Find where the given text appears and provide that cell's center as (x, y) coordinate. 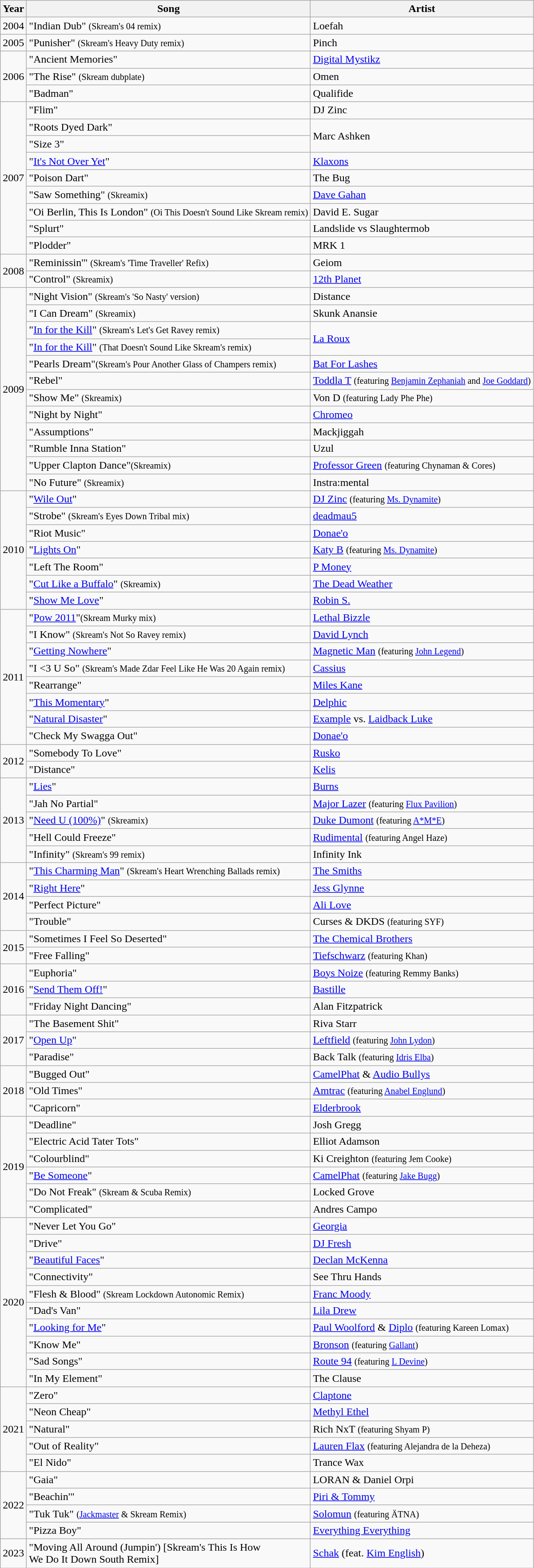
Artist (422, 9)
Skunk Anansie (422, 313)
2008 (13, 271)
"Roots Dyed Dark" (169, 127)
Geiom (422, 263)
LORAN & Daniel Orpi (422, 1480)
"Indian Dub" (Skream's 04 remix) (169, 26)
Omen (422, 76)
Methyl Ethel (422, 1412)
Klaxons (422, 161)
"Old Times" (169, 1091)
"Paradise" (169, 1057)
"Never Let You Go" (169, 1226)
12th Planet (422, 279)
"Flim" (169, 110)
See Thru Hands (422, 1277)
"Know Me" (169, 1345)
Elderbrook (422, 1108)
Back Talk (featuring Idris Elba) (422, 1057)
"Bugged Out" (169, 1074)
2017 (13, 1040)
MRK 1 (422, 246)
"Check My Swagga Out" (169, 736)
"Badman" (169, 93)
Rich NxT (featuring Shyam P) (422, 1429)
"Left The Room" (169, 567)
2013 (13, 820)
"Cut Like a Buffalo" (Skreamix) (169, 584)
Bastille (422, 989)
"Pearls Dream"(Skream's Pour Another Glass of Champers remix) (169, 364)
2012 (13, 761)
2022 (13, 1505)
Ki Creighton (featuring Jem Cooke) (422, 1158)
"Pizza Boy" (169, 1530)
Boys Noize (featuring Remmy Banks) (422, 972)
Rusko (422, 753)
"Natural" (169, 1429)
2023 (13, 1553)
DJ Fresh (422, 1243)
2010 (13, 550)
"Be Someone" (169, 1175)
"Trouble" (169, 922)
Everything Everything (422, 1530)
"Show Me" (Skreamix) (169, 398)
Delphic (422, 702)
"Beautiful Faces" (169, 1260)
Example vs. Laidback Luke (422, 719)
"Punisher" (Skream's Heavy Duty remix) (169, 43)
Curses & DKDS (featuring SYF) (422, 922)
Locked Grove (422, 1192)
"Open Up" (169, 1040)
The Chemical Brothers (422, 939)
"Show Me Love" (169, 601)
Distance (422, 296)
"Deadline" (169, 1125)
The Bug (422, 178)
Von D (featuring Lady Phe Phe) (422, 398)
"Night by Night" (169, 414)
"This Momentary" (169, 702)
Jess Glynne (422, 888)
Marc Ashken (422, 135)
2018 (13, 1091)
"Lies" (169, 787)
"Riot Music" (169, 533)
"Size 3" (169, 144)
"El Nido" (169, 1463)
"In for the Kill" (That Doesn't Sound Like Skream's remix) (169, 347)
"Rebel" (169, 381)
"Distance" (169, 770)
Amtrac (featuring Anabel Englund) (422, 1091)
Infinity Ink (422, 854)
Burns (422, 787)
"Somebody To Love" (169, 753)
P Money (422, 567)
"Wile Out" (169, 499)
Loefah (422, 26)
Lila Drew (422, 1311)
"Right Here" (169, 888)
DJ Zinc (422, 110)
"Assumptions" (169, 431)
2020 (13, 1302)
Instra:mental (422, 482)
Kelis (422, 770)
"Neon Cheap" (169, 1412)
"Zero" (169, 1395)
Tiefschwarz (featuring Khan) (422, 955)
"Perfect Picture" (169, 905)
"Strobe" (Skream's Eyes Down Tribal mix) (169, 516)
"Do Not Freak" (Skream & Scuba Remix) (169, 1192)
"Colourblind" (169, 1158)
2004 (13, 26)
2006 (13, 76)
"Upper Clapton Dance"(Skreamix) (169, 465)
Miles Kane (422, 685)
Landslide vs Slaughtermob (422, 229)
"Dad's Van" (169, 1311)
"Capricorn" (169, 1108)
"In My Element" (169, 1378)
Solomun (featuring ÄTNA) (422, 1513)
"Reminissin'" (Skream's 'Time Traveller' Refix) (169, 263)
"Electric Acid Tater Tots" (169, 1142)
"Hell Could Freeze" (169, 837)
Robin S. (422, 601)
2019 (13, 1167)
David Lynch (422, 634)
La Roux (422, 338)
Katy B (featuring Ms. Dynamite) (422, 550)
"Lights On" (169, 550)
"Out of Reality" (169, 1446)
"Beachin'" (169, 1496)
"Plodder" (169, 246)
"Free Falling" (169, 955)
Duke Dumont (featuring A*M*E) (422, 820)
"Friday Night Dancing" (169, 1006)
Claptone (422, 1395)
"I Know" (Skream's Not So Ravey remix) (169, 634)
Dave Gahan (422, 195)
"Rearrange" (169, 685)
2014 (13, 896)
"No Future" (Skreamix) (169, 482)
Year (13, 9)
2015 (13, 947)
Schak (feat. Kim English) (422, 1553)
Riva Starr (422, 1023)
Elliot Adamson (422, 1142)
"Saw Something" (Skreamix) (169, 195)
"Rumble Inna Station" (169, 448)
2007 (13, 178)
2016 (13, 989)
"The Rise" (Skream dubplate) (169, 76)
"Drive" (169, 1243)
"Sometimes I Feel So Deserted" (169, 939)
"Natural Disaster" (169, 719)
Route 94 (featuring L Devine) (422, 1361)
Song (169, 9)
"In for the Kill" (Skream's Let's Get Ravey remix) (169, 330)
"Flesh & Blood" (Skream Lockdown Autonomic Remix) (169, 1294)
Paul Woolford & Diplo (featuring Kareen Lomax) (422, 1328)
Lethal Bizzle (422, 617)
Georgia (422, 1226)
"Night Vision" (Skream's 'So Nasty' version) (169, 296)
"Tuk Tuk" (Jackmaster & Skream Remix) (169, 1513)
David E. Sugar (422, 212)
Piri & Tommy (422, 1496)
"Looking for Me" (169, 1328)
The Dead Weather (422, 584)
"Connectivity" (169, 1277)
2005 (13, 43)
"Jah No Partial" (169, 804)
Uzul (422, 448)
"Moving All Around (Jumpin') [Skream's This Is HowWe Do It Down South Remix] (169, 1553)
"Infinity" (Skream's 99 remix) (169, 854)
deadmau5 (422, 516)
2009 (13, 389)
"Complicated" (169, 1209)
Alan Fitzpatrick (422, 1006)
Magnetic Man (featuring John Legend) (422, 651)
"Splurt" (169, 229)
Professor Green (featuring Chynaman & Cores) (422, 465)
CamelPhat & Audio Bullys (422, 1074)
Leftfield (featuring John Lydon) (422, 1040)
"I Can Dream" (Skreamix) (169, 313)
Cassius (422, 668)
"It's Not Over Yet" (169, 161)
"Ancient Memories" (169, 60)
Trance Wax (422, 1463)
The Clause (422, 1378)
Bronson (featuring Gallant) (422, 1345)
CamelPhat (featuring Jake Bugg) (422, 1175)
"Need U (100%)" (Skreamix) (169, 820)
The Smiths (422, 871)
Andres Campo (422, 1209)
Franc Moody (422, 1294)
DJ Zinc (featuring Ms. Dynamite) (422, 499)
"This Charming Man" (Skream's Heart Wrenching Ballads remix) (169, 871)
Lauren Flax (featuring Alejandra de la Deheza) (422, 1446)
Bat For Lashes (422, 364)
Toddla T (featuring Benjamin Zephaniah and Joe Goddard) (422, 381)
Josh Gregg (422, 1125)
2021 (13, 1429)
"Gaia" (169, 1480)
Mackjiggah (422, 431)
Major Lazer (featuring Flux Pavilion) (422, 804)
"Getting Nowhere" (169, 651)
Pinch (422, 43)
"I <3 U So" (Skream's Made Zdar Feel Like He Was 20 Again remix) (169, 668)
"Send Them Off!" (169, 989)
Ali Love (422, 905)
Rudimental (featuring Angel Haze) (422, 837)
"The Basement Shit" (169, 1023)
Chromeo (422, 414)
"Sad Songs" (169, 1361)
"Poison Dart" (169, 178)
Digital Mystikz (422, 60)
2011 (13, 677)
Declan McKenna (422, 1260)
"Euphoria" (169, 972)
"Oi Berlin, This Is London" (Oi This Doesn't Sound Like Skream remix) (169, 212)
Qualifide (422, 93)
"Pow 2011"(Skream Murky mix) (169, 617)
"Control" (Skreamix) (169, 279)
